Locate the cell with the specified text and output its [X, Y] center coordinate. 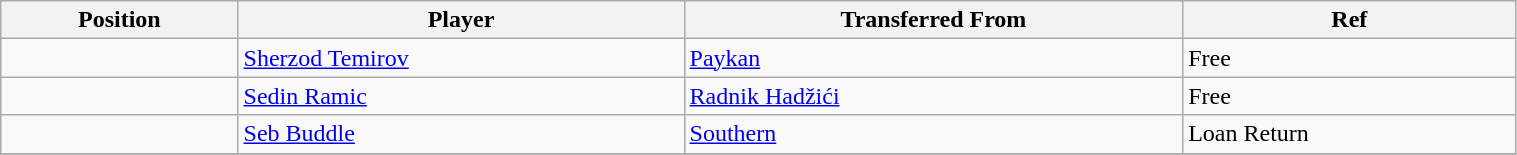
Southern [934, 134]
Sherzod Temirov [461, 58]
Radnik Hadžići [934, 96]
Ref [1350, 20]
Paykan [934, 58]
Position [120, 20]
Sedin Ramic [461, 96]
Transferred From [934, 20]
Player [461, 20]
Loan Return [1350, 134]
Seb Buddle [461, 134]
